Extract the (X, Y) coordinate from the center of the cell holding the provided text.  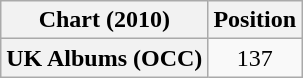
137 (255, 58)
UK Albums (OCC) (104, 58)
Position (255, 20)
Chart (2010) (104, 20)
